For the text-containing cell, return its midpoint in [X, Y] coordinate format. 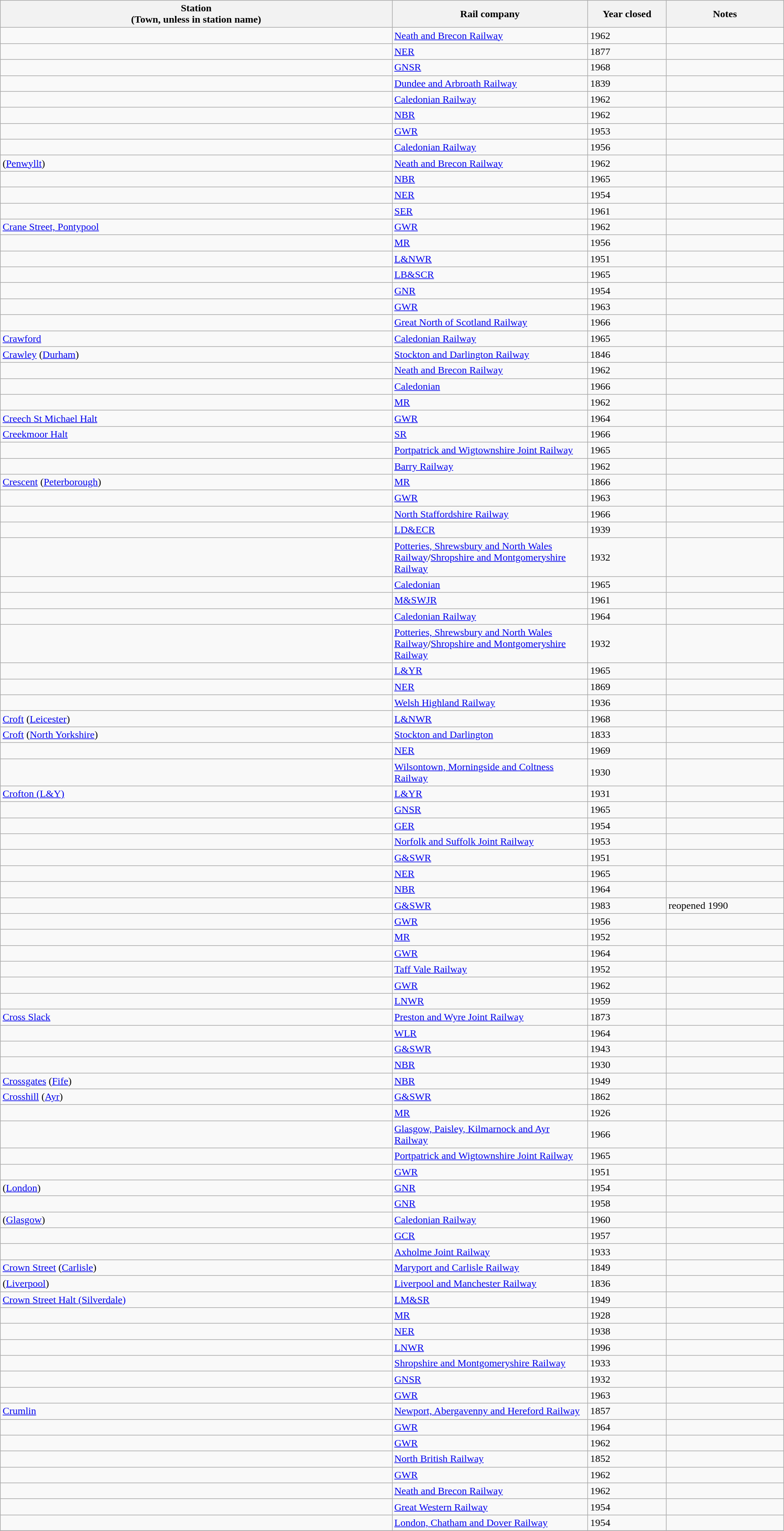
1957 [627, 1236]
Great Western Railway [490, 1507]
1849 [627, 1267]
WLR [490, 1033]
1928 [627, 1316]
Axholme Joint Railway [490, 1252]
Dundee and Arbroath Railway [490, 83]
Crane Street, Pontypool [196, 227]
1869 [627, 687]
Crosshill (Ayr) [196, 1097]
Newport, Abergavenny and Hereford Railway [490, 1411]
1938 [627, 1332]
(Penwyllt) [196, 163]
Notes [725, 14]
reopened 1990 [725, 905]
1936 [627, 703]
Barry Railway [490, 466]
Croft (North Yorkshire) [196, 734]
M&SWJR [490, 600]
LD&ECR [490, 530]
Great North of Scotland Railway [490, 323]
Crumlin [196, 1411]
Rail company [490, 14]
GER [490, 826]
Station(Town, unless in station name) [196, 14]
1958 [627, 1204]
1969 [627, 750]
Crawford [196, 339]
1852 [627, 1459]
1857 [627, 1411]
SER [490, 211]
Taff Vale Railway [490, 969]
1833 [627, 734]
1960 [627, 1220]
North British Railway [490, 1459]
Maryport and Carlisle Railway [490, 1267]
1836 [627, 1283]
Liverpool and Manchester Railway [490, 1283]
(Liverpool) [196, 1283]
Crossgates (Fife) [196, 1081]
(Glasgow) [196, 1220]
Norfolk and Suffolk Joint Railway [490, 842]
LB&SCR [490, 275]
Preston and Wyre Joint Railway [490, 1017]
1983 [627, 905]
SR [490, 434]
1877 [627, 52]
London, Chatham and Dover Railway [490, 1523]
Year closed [627, 14]
Cross Slack [196, 1017]
1931 [627, 794]
Crescent (Peterborough) [196, 482]
Crawley (Durham) [196, 354]
1926 [627, 1113]
North Staffordshire Railway [490, 514]
Welsh Highland Railway [490, 703]
Crown Street (Carlisle) [196, 1267]
1959 [627, 1001]
(London) [196, 1188]
1996 [627, 1347]
LM&SR [490, 1299]
Shropshire and Montgomeryshire Railway [490, 1363]
1839 [627, 83]
1862 [627, 1097]
GCR [490, 1236]
1866 [627, 482]
1939 [627, 530]
1846 [627, 354]
Glasgow, Paisley, Kilmarnock and Ayr Railway [490, 1135]
Stockton and Darlington Railway [490, 354]
Crofton (L&Y) [196, 794]
Creech St Michael Halt [196, 418]
Crown Street Halt (Silverdale) [196, 1299]
Wilsontown, Morningside and Coltness Railway [490, 772]
1873 [627, 1017]
Croft (Leicester) [196, 719]
Creekmoor Halt [196, 434]
Stockton and Darlington [490, 734]
1943 [627, 1049]
